Scan for the cell matching the given text and deliver its (X, Y) coordinate at center. 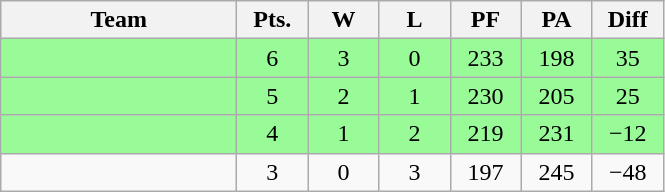
PA (556, 20)
230 (486, 96)
5 (272, 96)
−12 (628, 134)
205 (556, 96)
197 (486, 172)
4 (272, 134)
233 (486, 58)
25 (628, 96)
PF (486, 20)
6 (272, 58)
245 (556, 172)
Pts. (272, 20)
Team (119, 20)
W (344, 20)
Diff (628, 20)
35 (628, 58)
L (414, 20)
219 (486, 134)
−48 (628, 172)
231 (556, 134)
198 (556, 58)
